Return the (X, Y) coordinate for the center point of the cell that contains the specified text.  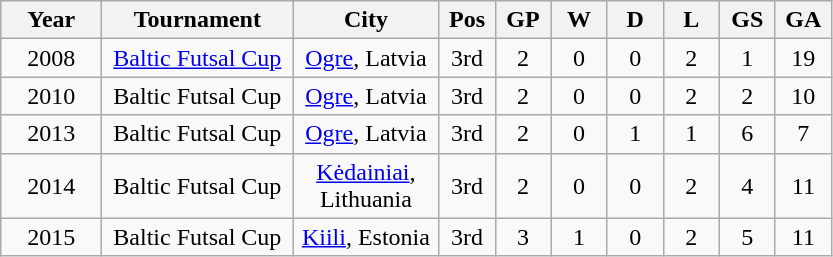
5 (747, 237)
Kėdainiai, Lithuania (366, 186)
GA (803, 20)
2010 (52, 96)
Pos (467, 20)
D (635, 20)
3 (523, 237)
GP (523, 20)
2008 (52, 58)
4 (747, 186)
City (366, 20)
7 (803, 134)
2014 (52, 186)
Kiili, Estonia (366, 237)
W (579, 20)
19 (803, 58)
GS (747, 20)
2015 (52, 237)
L (691, 20)
2013 (52, 134)
6 (747, 134)
10 (803, 96)
Tournament (198, 20)
Year (52, 20)
